From the cell containing the given text, extract its center point as [x, y] coordinate. 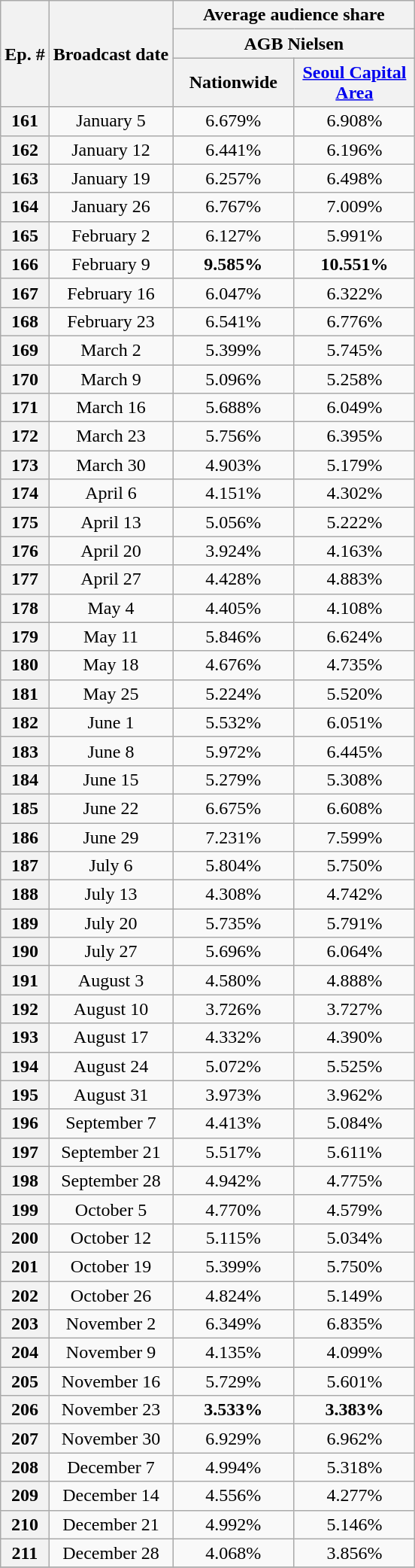
March 16 [111, 408]
5.279% [233, 779]
6.608% [355, 808]
4.332% [233, 1038]
178 [25, 608]
October 19 [111, 1266]
194 [25, 1066]
August 24 [111, 1066]
July 27 [111, 952]
February 2 [111, 236]
193 [25, 1038]
5.146% [355, 1524]
April 27 [111, 579]
5.096% [233, 378]
5.222% [355, 522]
161 [25, 121]
3.973% [233, 1095]
4.151% [233, 494]
February 23 [111, 321]
6.349% [233, 1324]
4.742% [355, 895]
188 [25, 895]
162 [25, 150]
6.047% [233, 293]
June 15 [111, 779]
6.675% [233, 808]
5.972% [233, 751]
November 9 [111, 1353]
170 [25, 378]
4.556% [233, 1496]
November 23 [111, 1410]
4.405% [233, 608]
6.498% [355, 178]
July 6 [111, 866]
4.390% [355, 1038]
Ep. # [25, 54]
173 [25, 465]
196 [25, 1123]
4.994% [233, 1467]
May 18 [111, 665]
207 [25, 1439]
5.729% [233, 1381]
November 30 [111, 1439]
198 [25, 1181]
3.727% [355, 1009]
5.791% [355, 923]
190 [25, 952]
5.056% [233, 522]
September 28 [111, 1181]
3.726% [233, 1009]
174 [25, 494]
182 [25, 722]
June 29 [111, 837]
6.679% [233, 121]
6.445% [355, 751]
November 16 [111, 1381]
3.383% [355, 1410]
6.395% [355, 436]
208 [25, 1467]
5.991% [355, 236]
5.525% [355, 1066]
6.776% [355, 321]
10.551% [355, 264]
4.942% [233, 1181]
177 [25, 579]
6.064% [355, 952]
October 5 [111, 1209]
November 2 [111, 1324]
166 [25, 264]
4.883% [355, 579]
Average audience share [294, 15]
Broadcast date [111, 54]
210 [25, 1524]
5.735% [233, 923]
4.775% [355, 1181]
206 [25, 1410]
171 [25, 408]
7.231% [233, 837]
August 3 [111, 980]
4.108% [355, 608]
August 31 [111, 1095]
185 [25, 808]
197 [25, 1152]
172 [25, 436]
June 8 [111, 751]
4.413% [233, 1123]
5.745% [355, 350]
September 21 [111, 1152]
June 1 [111, 722]
195 [25, 1095]
186 [25, 837]
December 28 [111, 1553]
164 [25, 207]
5.034% [355, 1238]
4.824% [233, 1295]
175 [25, 522]
6.767% [233, 207]
April 20 [111, 551]
AGB Nielsen [294, 44]
5.072% [233, 1066]
5.846% [233, 637]
December 14 [111, 1496]
179 [25, 637]
5.520% [355, 694]
6.624% [355, 637]
4.992% [233, 1524]
August 17 [111, 1038]
3.533% [233, 1410]
192 [25, 1009]
5.804% [233, 866]
6.127% [233, 236]
176 [25, 551]
4.302% [355, 494]
203 [25, 1324]
January 5 [111, 121]
4.068% [233, 1553]
5.318% [355, 1467]
4.099% [355, 1353]
April 6 [111, 494]
5.179% [355, 465]
January 26 [111, 207]
163 [25, 178]
199 [25, 1209]
6.196% [355, 150]
March 9 [111, 378]
July 20 [111, 923]
209 [25, 1496]
5.224% [233, 694]
5.601% [355, 1381]
5.517% [233, 1152]
5.611% [355, 1152]
4.903% [233, 465]
6.929% [233, 1439]
6.962% [355, 1439]
4.770% [233, 1209]
4.579% [355, 1209]
4.277% [355, 1496]
6.908% [355, 121]
April 13 [111, 522]
5.084% [355, 1123]
169 [25, 350]
202 [25, 1295]
6.541% [233, 321]
189 [25, 923]
6.835% [355, 1324]
March 23 [111, 436]
5.258% [355, 378]
5.149% [355, 1295]
May 25 [111, 694]
5.696% [233, 952]
4.428% [233, 579]
165 [25, 236]
March 2 [111, 350]
5.688% [233, 408]
181 [25, 694]
December 7 [111, 1467]
4.676% [233, 665]
5.115% [233, 1238]
204 [25, 1353]
Nationwide [233, 83]
5.756% [233, 436]
6.322% [355, 293]
October 26 [111, 1295]
201 [25, 1266]
6.257% [233, 178]
184 [25, 779]
7.009% [355, 207]
6.441% [233, 150]
3.962% [355, 1095]
March 30 [111, 465]
4.580% [233, 980]
4.735% [355, 665]
September 7 [111, 1123]
February 9 [111, 264]
December 21 [111, 1524]
6.051% [355, 722]
February 16 [111, 293]
June 22 [111, 808]
3.924% [233, 551]
4.308% [233, 895]
183 [25, 751]
January 12 [111, 150]
205 [25, 1381]
191 [25, 980]
May 11 [111, 637]
July 13 [111, 895]
4.163% [355, 551]
August 10 [111, 1009]
180 [25, 665]
5.308% [355, 779]
Seoul Capital Area [355, 83]
167 [25, 293]
May 4 [111, 608]
187 [25, 866]
October 12 [111, 1238]
4.135% [233, 1353]
9.585% [233, 264]
4.888% [355, 980]
5.532% [233, 722]
7.599% [355, 837]
January 19 [111, 178]
211 [25, 1553]
200 [25, 1238]
168 [25, 321]
6.049% [355, 408]
3.856% [355, 1553]
